Scan for the cell matching the given text and deliver its (X, Y) coordinate at center. 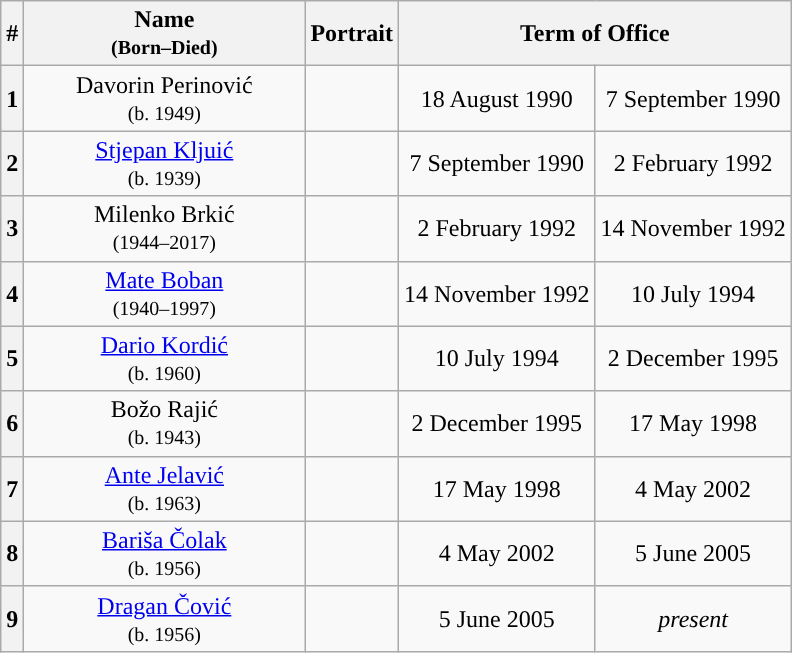
Name(Born–Died) (164, 34)
1 (12, 98)
Stjepan Kljuić(b. 1939) (164, 164)
Ante Jelavić(b. 1963) (164, 488)
Mate Boban(1940–1997) (164, 294)
8 (12, 554)
Dario Kordić(b. 1960) (164, 358)
3 (12, 228)
present (693, 618)
2 (12, 164)
Dragan Čović(b. 1956) (164, 618)
4 (12, 294)
5 (12, 358)
18 August 1990 (497, 98)
Portrait (352, 34)
# (12, 34)
9 (12, 618)
Milenko Brkić(1944–2017) (164, 228)
Term of Office (596, 34)
6 (12, 424)
Bariša Čolak(b. 1956) (164, 554)
Božo Rajić(b. 1943) (164, 424)
Davorin Perinović(b. 1949) (164, 98)
7 (12, 488)
